Identify which cell holds the provided text, then report its (X, Y) central coordinate. 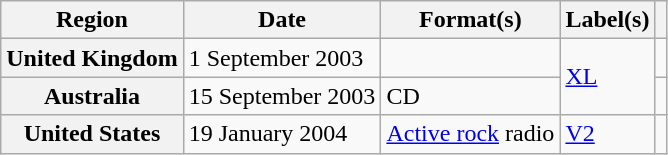
19 January 2004 (282, 134)
V2 (608, 134)
United States (92, 134)
Region (92, 20)
Date (282, 20)
Australia (92, 96)
Format(s) (470, 20)
XL (608, 77)
1 September 2003 (282, 58)
15 September 2003 (282, 96)
Label(s) (608, 20)
Active rock radio (470, 134)
United Kingdom (92, 58)
CD (470, 96)
